Detect which cell encompasses the target text, then output its (X, Y) center coordinate. 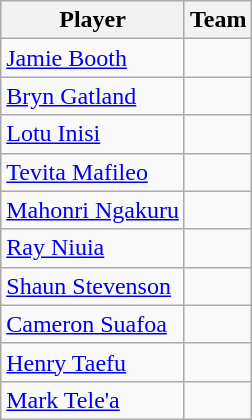
Cameron Suafoa (93, 324)
Mark Tele'a (93, 400)
Team (218, 20)
Ray Niuia (93, 248)
Player (93, 20)
Henry Taefu (93, 362)
Lotu Inisi (93, 134)
Shaun Stevenson (93, 286)
Tevita Mafileo (93, 172)
Bryn Gatland (93, 96)
Mahonri Ngakuru (93, 210)
Jamie Booth (93, 58)
